Provide the (x, y) coordinate of the cell's center where the given text is located.  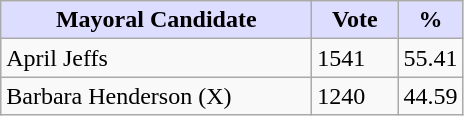
44.59 (430, 96)
April Jeffs (156, 58)
55.41 (430, 58)
Mayoral Candidate (156, 20)
Barbara Henderson (X) (156, 96)
% (430, 20)
1541 (355, 58)
Vote (355, 20)
1240 (355, 96)
